Return the [X, Y] coordinate for the center point of the cell that contains the specified text.  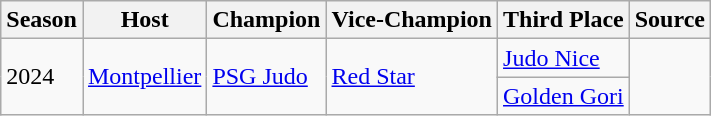
Champion [266, 20]
Third Place [564, 20]
Vice-Champion [412, 20]
Golden Gori [564, 96]
2024 [42, 77]
Judo Nice [564, 58]
PSG Judo [266, 77]
Source [670, 20]
Montpellier [144, 77]
Season [42, 20]
Host [144, 20]
Red Star [412, 77]
